For the text-containing cell, return its midpoint in [x, y] coordinate format. 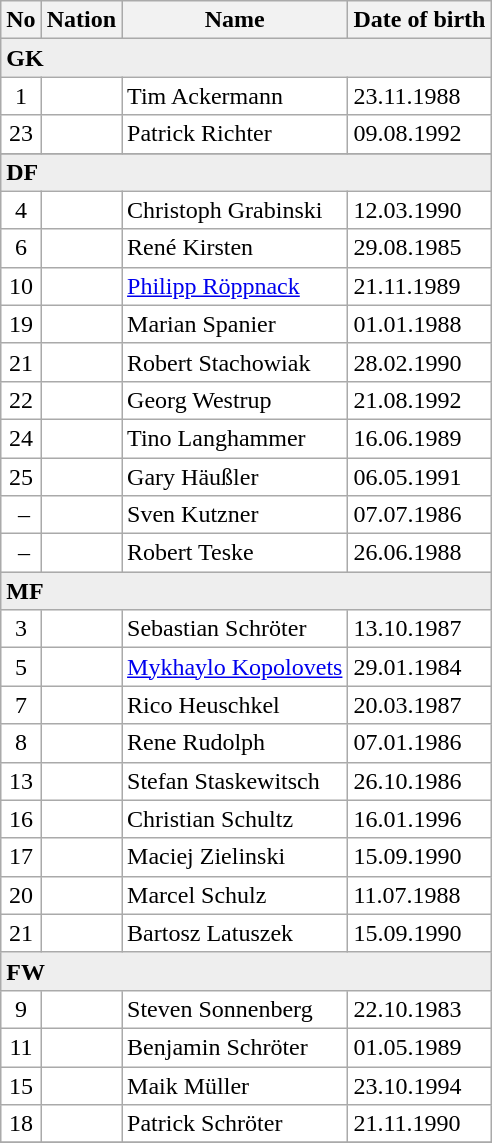
26.10.1986 [420, 781]
10 [21, 286]
22.10.1983 [420, 1009]
20 [21, 895]
Christian Schultz [235, 819]
19 [21, 324]
16.01.1996 [420, 819]
01.01.1988 [420, 324]
21.11.1989 [420, 286]
Patrick Richter [235, 134]
Sebastian Schröter [235, 629]
Steven Sonnenberg [235, 1009]
11 [21, 1047]
Name [235, 20]
20.03.1987 [420, 705]
22 [21, 400]
GK [246, 58]
4 [21, 210]
Marcel Schulz [235, 895]
Benjamin Schröter [235, 1047]
Philipp Röppnack [235, 286]
Georg Westrup [235, 400]
Maik Müller [235, 1085]
8 [21, 743]
Rico Heuschkel [235, 705]
Robert Teske [235, 553]
DF [246, 172]
13 [21, 781]
28.02.1990 [420, 362]
Tim Ackermann [235, 96]
Nation [81, 20]
3 [21, 629]
23.10.1994 [420, 1085]
FW [246, 971]
No [21, 20]
07.01.1986 [420, 743]
18 [21, 1124]
07.07.1986 [420, 515]
16 [21, 819]
24 [21, 438]
21.08.1992 [420, 400]
15 [21, 1085]
Date of birth [420, 20]
Stefan Staskewitsch [235, 781]
Maciej Zielinski [235, 857]
25 [21, 477]
21.11.1990 [420, 1124]
12.03.1990 [420, 210]
6 [21, 248]
Sven Kutzner [235, 515]
29.08.1985 [420, 248]
Robert Stachowiak [235, 362]
01.05.1989 [420, 1047]
09.08.1992 [420, 134]
Rene Rudolph [235, 743]
29.01.1984 [420, 667]
5 [21, 667]
Christoph Grabinski [235, 210]
Marian Spanier [235, 324]
Mykhaylo Kopolovets [235, 667]
23 [21, 134]
Bartosz Latuszek [235, 933]
1 [21, 96]
René Kirsten [235, 248]
26.06.1988 [420, 553]
23.11.1988 [420, 96]
17 [21, 857]
11.07.1988 [420, 895]
Gary Häußler [235, 477]
06.05.1991 [420, 477]
7 [21, 705]
Tino Langhammer [235, 438]
Patrick Schröter [235, 1124]
9 [21, 1009]
13.10.1987 [420, 629]
MF [246, 591]
16.06.1989 [420, 438]
